Find where the given text appears and provide that cell's center as [x, y] coordinate. 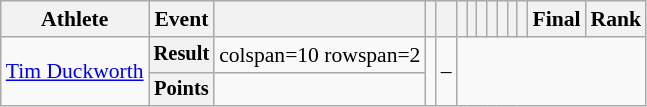
Rank [616, 19]
– [446, 72]
Tim Duckworth [75, 72]
colspan=10 rowspan=2 [320, 55]
Points [182, 89]
Result [182, 55]
Final [556, 19]
Event [182, 19]
Athlete [75, 19]
